Determine the (x, y) coordinate at the center of the cell enclosing the given text.  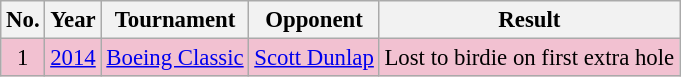
Lost to birdie on first extra hole (529, 58)
Year (73, 20)
Result (529, 20)
No. (23, 20)
Boeing Classic (175, 58)
Scott Dunlap (314, 58)
1 (23, 58)
2014 (73, 58)
Tournament (175, 20)
Opponent (314, 20)
